Pinpoint the cell where the given text exists, returning its [x, y] midpoint coordinate. 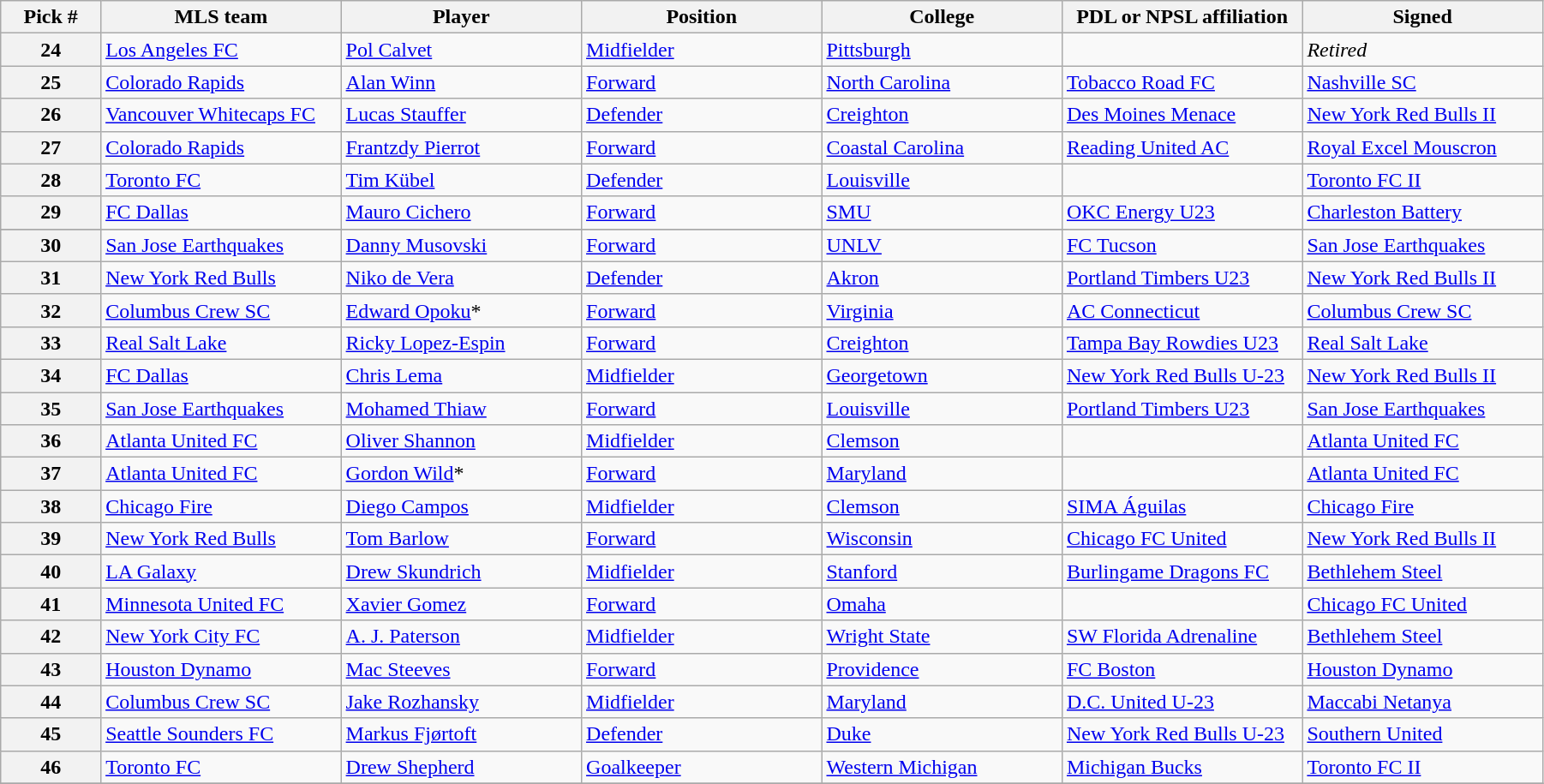
AC Connecticut [1182, 310]
26 [51, 115]
Drew Skundrich [461, 572]
Virginia [942, 310]
Jake Rozhansky [461, 702]
Mauro Cichero [461, 212]
Pittsburgh [942, 50]
33 [51, 343]
UNLV [942, 245]
28 [51, 180]
LA Galaxy [221, 572]
Des Moines Menace [1182, 115]
43 [51, 669]
FC Tucson [1182, 245]
Position [702, 17]
Nashville SC [1422, 82]
24 [51, 50]
SMU [942, 212]
Ricky Lopez-Espin [461, 343]
North Carolina [942, 82]
30 [51, 245]
Player [461, 17]
Burlingame Dragons FC [1182, 572]
Pol Calvet [461, 50]
Western Michigan [942, 767]
41 [51, 604]
44 [51, 702]
Edward Opoku* [461, 310]
27 [51, 147]
Providence [942, 669]
Maccabi Netanya [1422, 702]
MLS team [221, 17]
Wisconsin [942, 539]
29 [51, 212]
Alan Winn [461, 82]
Michigan Bucks [1182, 767]
FC Boston [1182, 669]
Frantzdy Pierrot [461, 147]
Diego Campos [461, 506]
38 [51, 506]
Stanford [942, 572]
Minnesota United FC [221, 604]
Mac Steeves [461, 669]
Omaha [942, 604]
New York City FC [221, 637]
45 [51, 734]
Goalkeeper [702, 767]
Akron [942, 278]
Signed [1422, 17]
Drew Shepherd [461, 767]
31 [51, 278]
39 [51, 539]
36 [51, 441]
46 [51, 767]
35 [51, 409]
Oliver Shannon [461, 441]
25 [51, 82]
42 [51, 637]
Georgetown [942, 375]
Lucas Stauffer [461, 115]
PDL or NPSL affiliation [1182, 17]
40 [51, 572]
Chris Lema [461, 375]
Seattle Sounders FC [221, 734]
Tim Kübel [461, 180]
Southern United [1422, 734]
Mohamed Thiaw [461, 409]
OKC Energy U23 [1182, 212]
Pick # [51, 17]
34 [51, 375]
Gordon Wild* [461, 474]
Charleston Battery [1422, 212]
D.C. United U-23 [1182, 702]
32 [51, 310]
SW Florida Adrenaline [1182, 637]
Royal Excel Mouscron [1422, 147]
Coastal Carolina [942, 147]
Tobacco Road FC [1182, 82]
Los Angeles FC [221, 50]
A. J. Paterson [461, 637]
37 [51, 474]
Reading United AC [1182, 147]
College [942, 17]
Duke [942, 734]
Tampa Bay Rowdies U23 [1182, 343]
Markus Fjørtoft [461, 734]
Xavier Gomez [461, 604]
Vancouver Whitecaps FC [221, 115]
SIMA Águilas [1182, 506]
Tom Barlow [461, 539]
Retired [1422, 50]
Wright State [942, 637]
Niko de Vera [461, 278]
Danny Musovski [461, 245]
